Identify which cell holds the provided text, then report its [x, y] central coordinate. 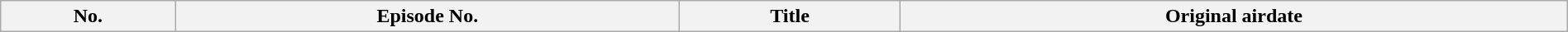
No. [88, 16]
Title [791, 16]
Episode No. [427, 16]
Original airdate [1234, 16]
